Return (x, y) of the center of cell containing provided text 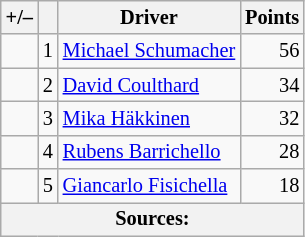
4 (48, 152)
56 (272, 51)
David Coulthard (149, 85)
34 (272, 85)
28 (272, 152)
3 (48, 118)
18 (272, 186)
2 (48, 85)
1 (48, 51)
Michael Schumacher (149, 51)
Rubens Barrichello (149, 152)
Driver (149, 17)
+/– (20, 17)
Mika Häkkinen (149, 118)
Giancarlo Fisichella (149, 186)
32 (272, 118)
Points (272, 17)
Sources: (152, 219)
5 (48, 186)
